Extract the (X, Y) coordinate from the center of the cell holding the provided text.  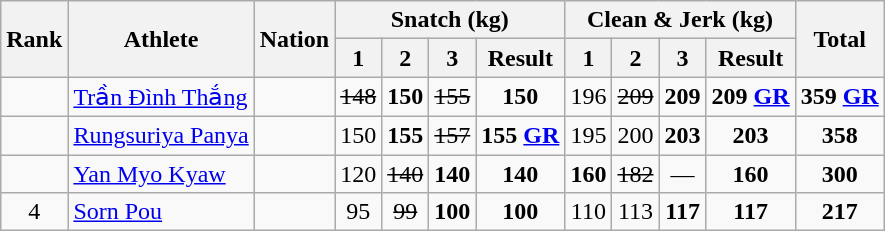
99 (406, 212)
155 GR (520, 135)
Snatch (kg) (450, 20)
217 (840, 212)
196 (588, 97)
195 (588, 135)
Trần Đình Thắng (161, 97)
Total (840, 39)
113 (636, 212)
95 (358, 212)
359 GR (840, 97)
182 (636, 173)
209 GR (750, 97)
157 (452, 135)
200 (636, 135)
300 (840, 173)
Clean & Jerk (kg) (680, 20)
4 (34, 212)
110 (588, 212)
— (682, 173)
120 (358, 173)
148 (358, 97)
Rank (34, 39)
Sorn Pou (161, 212)
Athlete (161, 39)
Rungsuriya Panya (161, 135)
Nation (294, 39)
358 (840, 135)
Yan Myo Kyaw (161, 173)
